Capture the cell that displays the provided text and extract its (x, y) central coordinate. 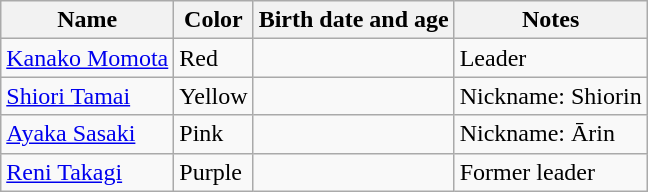
Ayaka Sasaki (88, 134)
Nickname: Shiorin (550, 96)
Kanako Momota (88, 58)
Pink (214, 134)
Red (214, 58)
Leader (550, 58)
Nickname: Ārin (550, 134)
Reni Takagi (88, 172)
Former leader (550, 172)
Notes (550, 20)
Yellow (214, 96)
Birth date and age (354, 20)
Color (214, 20)
Shiori Tamai (88, 96)
Purple (214, 172)
Name (88, 20)
